Capture the cell that displays the provided text and extract its [x, y] central coordinate. 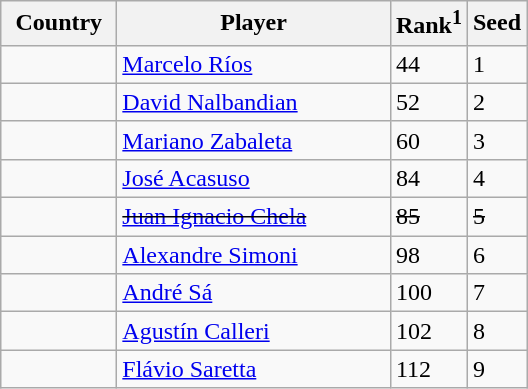
6 [496, 255]
Juan Ignacio Chela [254, 217]
Country [59, 24]
100 [428, 293]
7 [496, 293]
102 [428, 331]
André Sá [254, 293]
David Nalbandian [254, 102]
Agustín Calleri [254, 331]
Player [254, 24]
9 [496, 369]
2 [496, 102]
84 [428, 178]
85 [428, 217]
5 [496, 217]
60 [428, 140]
Mariano Zabaleta [254, 140]
112 [428, 369]
8 [496, 331]
Marcelo Ríos [254, 64]
Rank1 [428, 24]
44 [428, 64]
Alexandre Simoni [254, 255]
Seed [496, 24]
José Acasuso [254, 178]
98 [428, 255]
4 [496, 178]
1 [496, 64]
52 [428, 102]
3 [496, 140]
Flávio Saretta [254, 369]
